Pinpoint the cell where the given text exists, returning its [x, y] midpoint coordinate. 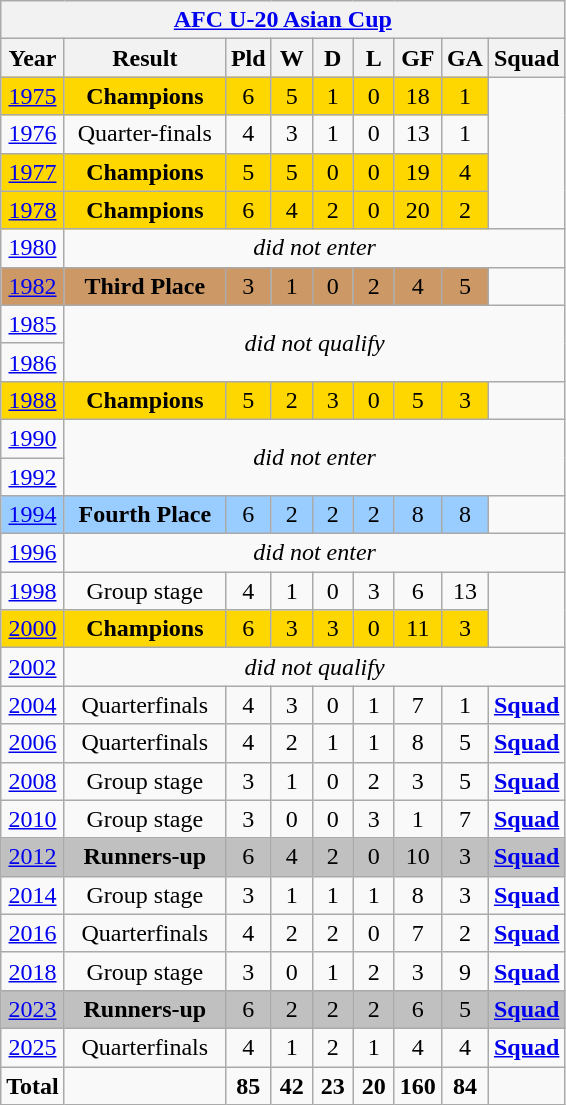
1988 [33, 400]
GA [464, 58]
18 [418, 96]
1996 [33, 553]
2014 [33, 895]
2004 [33, 705]
84 [464, 1085]
9 [464, 971]
Result [144, 58]
Pld [248, 58]
1977 [33, 172]
2023 [33, 1009]
Quarter-finals [144, 134]
2002 [33, 667]
42 [292, 1085]
23 [332, 1085]
2010 [33, 819]
1982 [33, 286]
Fourth Place [144, 515]
GF [418, 58]
2012 [33, 857]
L [374, 58]
2000 [33, 629]
Third Place [144, 286]
1998 [33, 591]
11 [418, 629]
2025 [33, 1047]
1975 [33, 96]
AFC U-20 Asian Cup [283, 20]
19 [418, 172]
1980 [33, 248]
1992 [33, 477]
W [292, 58]
2008 [33, 781]
10 [418, 857]
1990 [33, 438]
D [332, 58]
1978 [33, 210]
1985 [33, 324]
1994 [33, 515]
2018 [33, 971]
85 [248, 1085]
160 [418, 1085]
1976 [33, 134]
2006 [33, 743]
Total [33, 1085]
2016 [33, 933]
Year [33, 58]
1986 [33, 362]
